Detect which cell encompasses the target text, then output its [x, y] center coordinate. 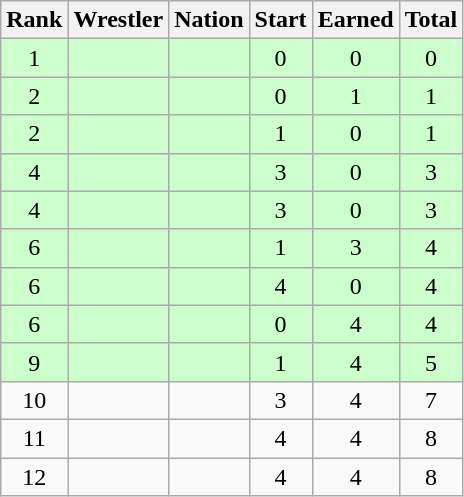
Start [280, 20]
5 [431, 362]
10 [34, 400]
12 [34, 477]
Nation [209, 20]
Earned [356, 20]
Wrestler [118, 20]
11 [34, 438]
9 [34, 362]
Rank [34, 20]
Total [431, 20]
7 [431, 400]
